Return the [X, Y] coordinate for the center point of the cell that contains the specified text.  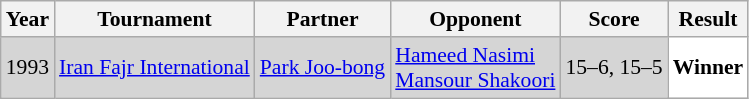
Iran Fajr International [154, 68]
Winner [708, 68]
Year [28, 19]
Park Joo-bong [322, 68]
Result [708, 19]
Score [614, 19]
Opponent [475, 19]
1993 [28, 68]
Hameed Nasimi Mansour Shakoori [475, 68]
Partner [322, 19]
15–6, 15–5 [614, 68]
Tournament [154, 19]
